Extract the (x, y) coordinate from the center of the cell holding the provided text.  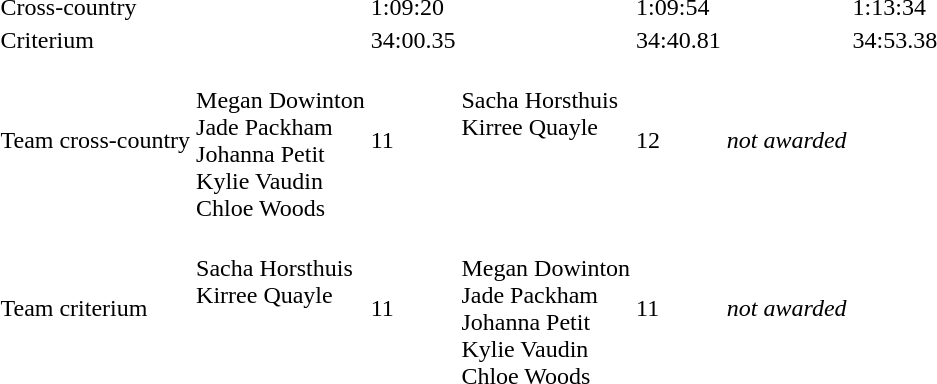
12 (679, 140)
11 (413, 140)
not awarded (786, 140)
Sacha Horsthuis Kirree Quayle (546, 140)
34:00.35 (413, 40)
Megan DowintonJade PackhamJohanna PetitKylie VaudinChloe Woods (281, 140)
34:40.81 (679, 40)
